Scan for the cell matching the given text and deliver its (x, y) coordinate at center. 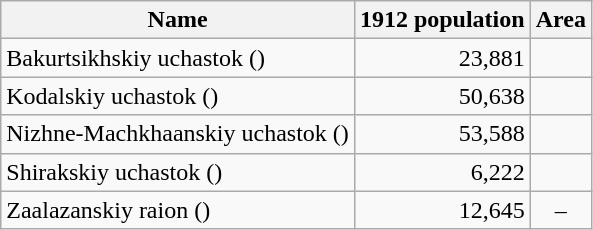
– (560, 210)
12,645 (442, 210)
Bakurtsikhskiy uchastok () (178, 58)
50,638 (442, 96)
53,588 (442, 134)
23,881 (442, 58)
6,222 (442, 172)
Nizhne-Machkhaanskiy uchastok () (178, 134)
Kodalskiy uchastok () (178, 96)
Shirakskiy uchastok () (178, 172)
Area (560, 20)
1912 population (442, 20)
Name (178, 20)
Zaalazanskiy raion () (178, 210)
